Locate the cell with the specified text and output its [X, Y] center coordinate. 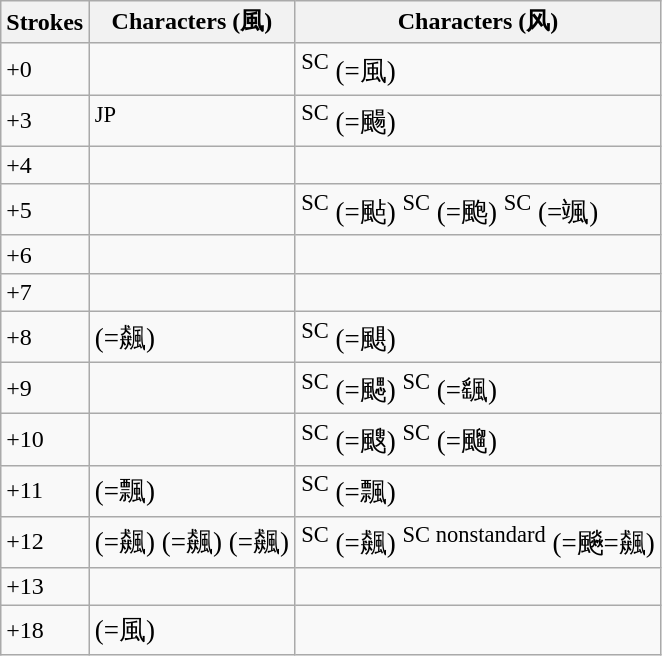
SC (=颸) SC (=颻) [478, 388]
+4 [45, 165]
+3 [45, 120]
JP [192, 120]
Characters (风) [478, 22]
Strokes [45, 22]
(=飄) [192, 490]
SC (=颺) [478, 120]
SC (=颼) SC (=飀) [478, 440]
SC (=飆) SC nonstandard (=飈=飆) [478, 542]
+12 [45, 542]
+18 [45, 630]
+10 [45, 440]
SC (=颶) [478, 336]
Characters (風) [192, 22]
SC (=飄) [478, 490]
+0 [45, 68]
SC (=風) [478, 68]
+5 [45, 210]
(=風) [192, 630]
+8 [45, 336]
+9 [45, 388]
+7 [45, 292]
(=飆) (=飆) (=飆) [192, 542]
+11 [45, 490]
+6 [45, 254]
+13 [45, 587]
SC (=颭) SC (=颮) SC (=颯) [478, 210]
(=飆) [192, 336]
